Return [x, y] of the center of cell containing provided text 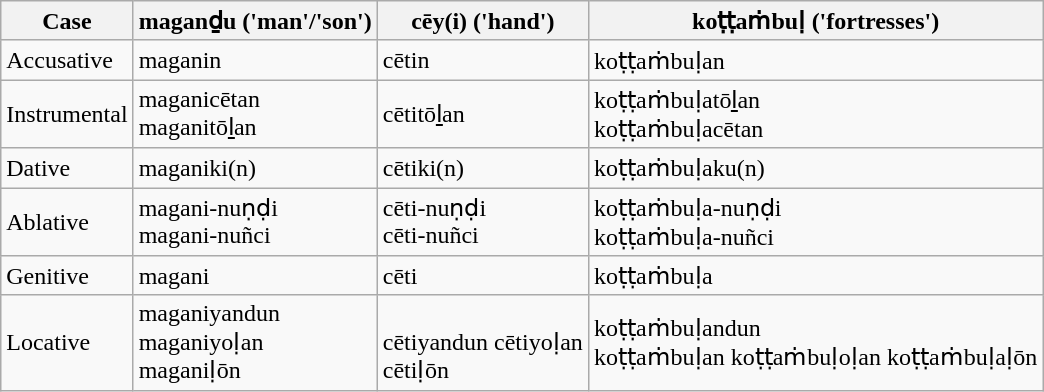
maganiki(n) [255, 168]
Accusative [67, 60]
cēy(i) ('hand') [482, 21]
koṭṭaṁbuḷan [815, 60]
koṭṭaṁbuḷaku(n) [815, 168]
koṭṭaṁbuḷandunkoṭṭaṁbuḷan koṭṭaṁbuḷoḷan koṭṭaṁbuḷaḷōn [815, 342]
cēti-nuṇḍicēti-nuñci [482, 222]
maganicētanmaganitōḻan [255, 114]
Case [67, 21]
cētin [482, 60]
Instrumental [67, 114]
koṭṭaṁbuḷa [815, 276]
cētitōḻan [482, 114]
maganiyandunmaganiyoḷanmaganiḷōn [255, 342]
cētiki(n) [482, 168]
koṭṭaṁbuḷa-nuṇḍikoṭṭaṁbuḷa-nuñci [815, 222]
maganin [255, 60]
magani-nuṇḍimagani-nuñci [255, 222]
Locative [67, 342]
magani [255, 276]
maganḏu ('man'/'son') [255, 21]
Ablative [67, 222]
cēti [482, 276]
Genitive [67, 276]
cētiyandun cētiyoḷancētiḷōn [482, 342]
koṭṭaṁbuḷ ('fortresses') [815, 21]
koṭṭaṁbuḷatōḻankoṭṭaṁbuḷacētan [815, 114]
Dative [67, 168]
